Output the [x, y] coordinate of the center of the cell containing the given text.  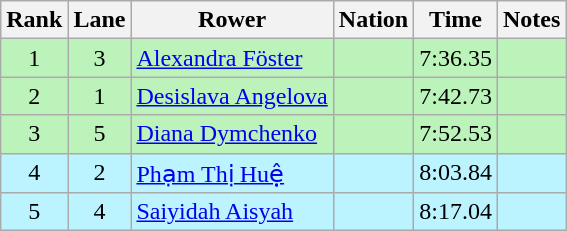
Rank [34, 20]
Rower [232, 20]
Nation [373, 20]
Saiyidah Aisyah [232, 212]
8:03.84 [456, 173]
7:36.35 [456, 58]
Diana Dymchenko [232, 134]
7:52.53 [456, 134]
Time [456, 20]
Phạm Thị Huệ [232, 173]
7:42.73 [456, 96]
Lane [100, 20]
8:17.04 [456, 212]
Alexandra Föster [232, 58]
Desislava Angelova [232, 96]
Notes [531, 20]
